Scan for the cell matching the given text and deliver its [x, y] coordinate at center. 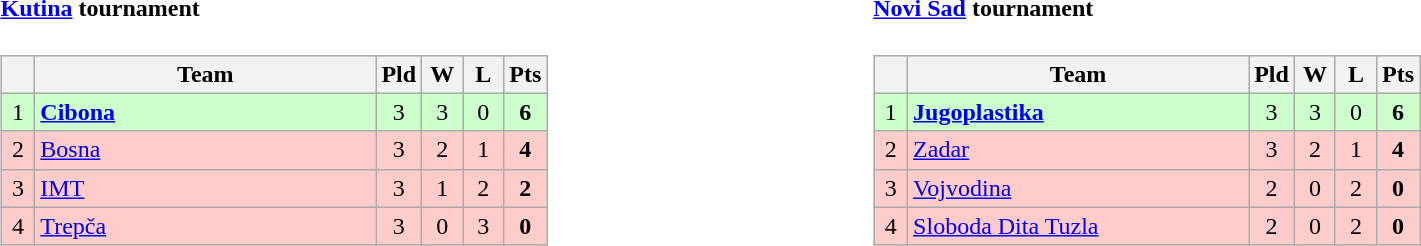
Trepča [206, 226]
IMT [206, 188]
Jugoplastika [1078, 112]
Bosna [206, 150]
Cibona [206, 112]
Zadar [1078, 150]
Vojvodina [1078, 188]
Sloboda Dita Tuzla [1078, 226]
